Search for the cell housing the specified text and yield its [x, y] center coordinate. 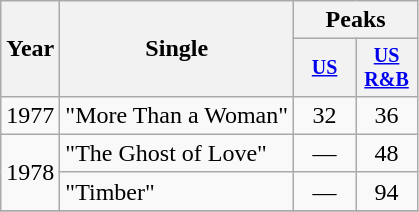
36 [387, 115]
Year [30, 49]
1977 [30, 115]
"The Ghost of Love" [177, 153]
32 [325, 115]
Peaks [356, 20]
"More Than a Woman" [177, 115]
94 [387, 191]
USR&B [387, 68]
"Timber" [177, 191]
1978 [30, 172]
Single [177, 49]
US [325, 68]
48 [387, 153]
